Identify which cell holds the provided text, then report its [X, Y] central coordinate. 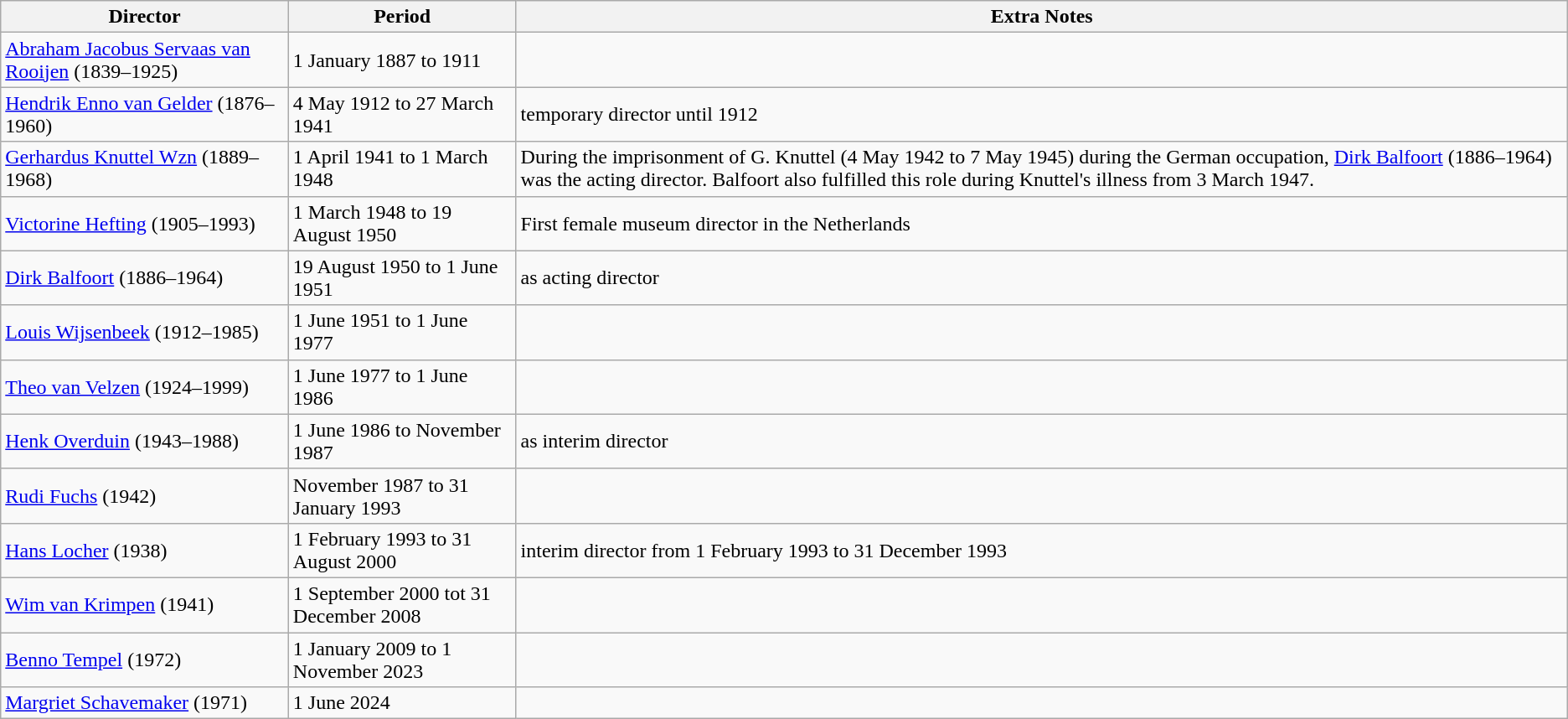
Dirk Balfoort (1886–1964) [145, 278]
1 January 2009 to 1 November 2023 [402, 659]
Theo van Velzen (1924–1999) [145, 387]
November 1987 to 31 January 1993 [402, 496]
Abraham Jacobus Servaas van Rooijen (1839–1925) [145, 60]
as interim director [1042, 441]
Hans Locher (1938) [145, 550]
Louis Wijsenbeek (1912–1985) [145, 332]
Henk Overduin (1943–1988) [145, 441]
interim director from 1 February 1993 to 31 December 1993 [1042, 550]
Gerhardus Knuttel Wzn (1889–1968) [145, 169]
Margriet Schavemaker (1971) [145, 703]
First female museum director in the Netherlands [1042, 223]
Benno Tempel (1972) [145, 659]
Rudi Fuchs (1942) [145, 496]
Hendrik Enno van Gelder (1876–1960) [145, 114]
4 May 1912 to 27 March 1941 [402, 114]
1 September 2000 tot 31 December 2008 [402, 605]
Wim van Krimpen (1941) [145, 605]
1 June 1977 to 1 June 1986 [402, 387]
temporary director until 1912 [1042, 114]
Extra Notes [1042, 17]
1 June 2024 [402, 703]
Director [145, 17]
1 March 1948 to 19 August 1950 [402, 223]
1 June 1951 to 1 June 1977 [402, 332]
Victorine Hefting (1905–1993) [145, 223]
1 April 1941 to 1 March 1948 [402, 169]
1 June 1986 to November 1987 [402, 441]
19 August 1950 to 1 June 1951 [402, 278]
1 January 1887 to 1911 [402, 60]
1 February 1993 to 31 August 2000 [402, 550]
as acting director [1042, 278]
Period [402, 17]
